Detect which cell encompasses the target text, then output its (x, y) center coordinate. 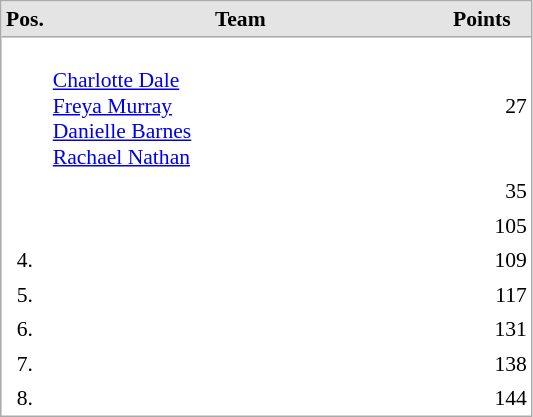
105 (482, 225)
Pos. (26, 20)
144 (482, 398)
6. (26, 329)
35 (482, 191)
27 (482, 106)
Points (482, 20)
7. (26, 363)
Team (240, 20)
8. (26, 398)
117 (482, 295)
138 (482, 363)
4. (26, 260)
109 (482, 260)
5. (26, 295)
131 (482, 329)
Charlotte Dale Freya Murray Danielle Barnes Rachael Nathan (240, 106)
